Return [X, Y] of the center of cell containing provided text 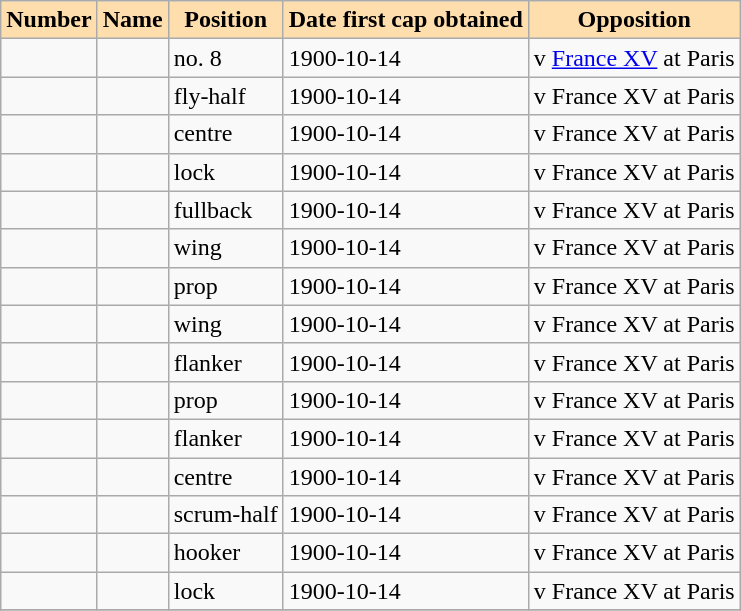
fullback [226, 210]
Position [226, 20]
hooker [226, 553]
Opposition [634, 20]
Number [49, 20]
scrum-half [226, 515]
no. 8 [226, 58]
Name [132, 20]
fly-half [226, 96]
Date first cap obtained [406, 20]
